Detect which cell encompasses the target text, then output its [X, Y] center coordinate. 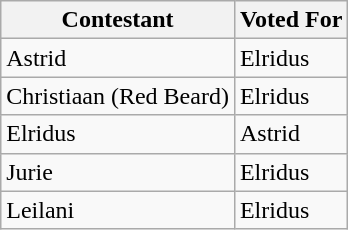
Jurie [118, 172]
Voted For [291, 20]
Leilani [118, 210]
Contestant [118, 20]
Christiaan (Red Beard) [118, 96]
